Pinpoint the cell where the given text exists, returning its (X, Y) midpoint coordinate. 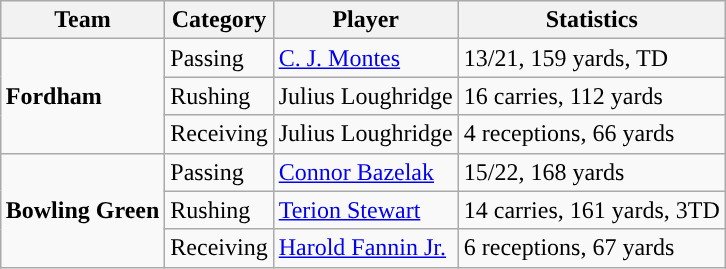
16 carries, 112 yards (592, 96)
Bowling Green (82, 210)
Connor Bazelak (366, 172)
Team (82, 20)
C. J. Montes (366, 58)
13/21, 159 yards, TD (592, 58)
Fordham (82, 96)
Statistics (592, 20)
4 receptions, 66 yards (592, 134)
Harold Fannin Jr. (366, 248)
Terion Stewart (366, 210)
Category (219, 20)
6 receptions, 67 yards (592, 248)
14 carries, 161 yards, 3TD (592, 210)
Player (366, 20)
15/22, 168 yards (592, 172)
